Search for the cell housing the specified text and yield its [X, Y] center coordinate. 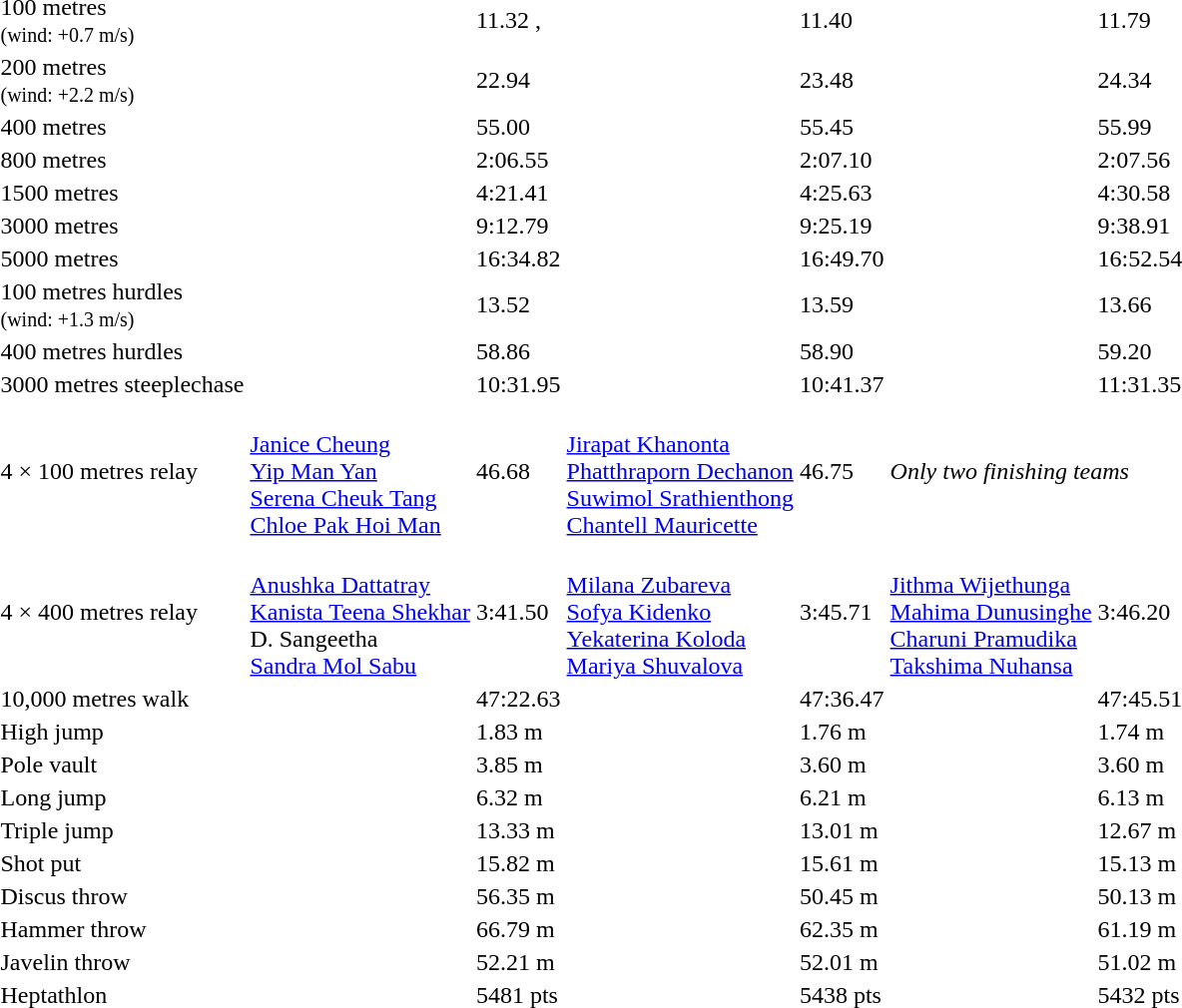
1.76 m [842, 732]
Jithma WijethungaMahima DunusingheCharuni PramudikaTakshima Nuhansa [990, 612]
22.94 [518, 80]
10:31.95 [518, 384]
6.32 m [518, 797]
52.01 m [842, 962]
46.75 [842, 471]
Milana ZubarevaSofya KidenkoYekaterina KolodaMariya Shuvalova [680, 612]
4:21.41 [518, 193]
3:45.71 [842, 612]
15.61 m [842, 863]
13.59 [842, 305]
3.85 m [518, 764]
10:41.37 [842, 384]
Anushka DattatrayKanista Teena ShekharD. SangeethaSandra Mol Sabu [359, 612]
16:49.70 [842, 258]
16:34.82 [518, 258]
9:12.79 [518, 226]
13.33 m [518, 830]
58.86 [518, 351]
2:06.55 [518, 160]
58.90 [842, 351]
Janice CheungYip Man YanSerena Cheuk TangChloe Pak Hoi Man [359, 471]
1.83 m [518, 732]
2:07.10 [842, 160]
13.52 [518, 305]
52.21 m [518, 962]
9:25.19 [842, 226]
Jirapat KhanontaPhatthraporn DechanonSuwimol SrathienthongChantell Mauricette [680, 471]
4:25.63 [842, 193]
6.21 m [842, 797]
56.35 m [518, 896]
47:36.47 [842, 699]
50.45 m [842, 896]
46.68 [518, 471]
23.48 [842, 80]
13.01 m [842, 830]
62.35 m [842, 929]
66.79 m [518, 929]
55.45 [842, 127]
3:41.50 [518, 612]
55.00 [518, 127]
3.60 m [842, 764]
15.82 m [518, 863]
47:22.63 [518, 699]
